Scan for the cell matching the given text and deliver its (x, y) coordinate at center. 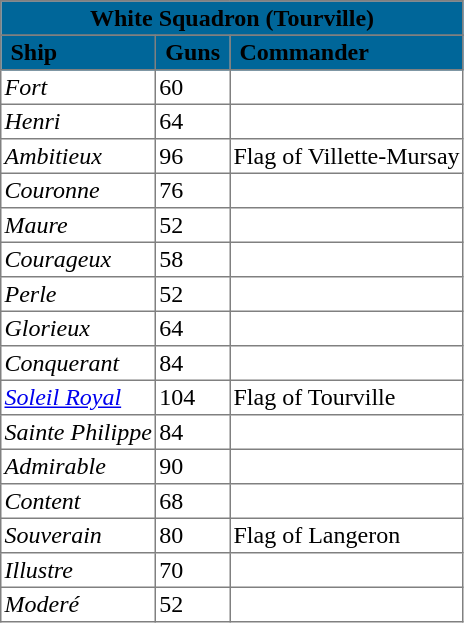
Maure (78, 225)
Sainte Philippe (78, 432)
Flag of Villette-Mursay (347, 156)
Couronne (78, 190)
Admirable (78, 466)
80 (193, 535)
96 (193, 156)
Fort (78, 87)
Ship (78, 52)
Illustre (78, 570)
Guns (193, 52)
Souverain (78, 535)
Ambitieux (78, 156)
Glorieux (78, 328)
68 (193, 501)
Flag of Langeron (347, 535)
90 (193, 466)
Content (78, 501)
Henri (78, 121)
70 (193, 570)
Courageux (78, 259)
Commander (347, 52)
104 (193, 397)
76 (193, 190)
Conquerant (78, 363)
Perle (78, 294)
60 (193, 87)
Flag of Tourville (347, 397)
Moderé (78, 604)
Soleil Royal (78, 397)
White Squadron (Tourville) (232, 18)
58 (193, 259)
